For the text-containing cell, return its midpoint in [x, y] coordinate format. 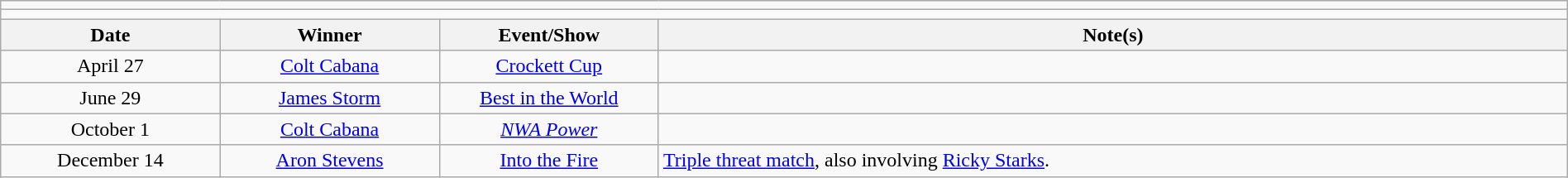
Event/Show [549, 35]
NWA Power [549, 129]
June 29 [111, 98]
Triple threat match, also involving Ricky Starks. [1113, 161]
April 27 [111, 66]
Winner [329, 35]
Aron Stevens [329, 161]
Into the Fire [549, 161]
Date [111, 35]
Note(s) [1113, 35]
October 1 [111, 129]
James Storm [329, 98]
Best in the World [549, 98]
Crockett Cup [549, 66]
December 14 [111, 161]
